Provide the (x, y) coordinate of the cell's center where the given text is located.  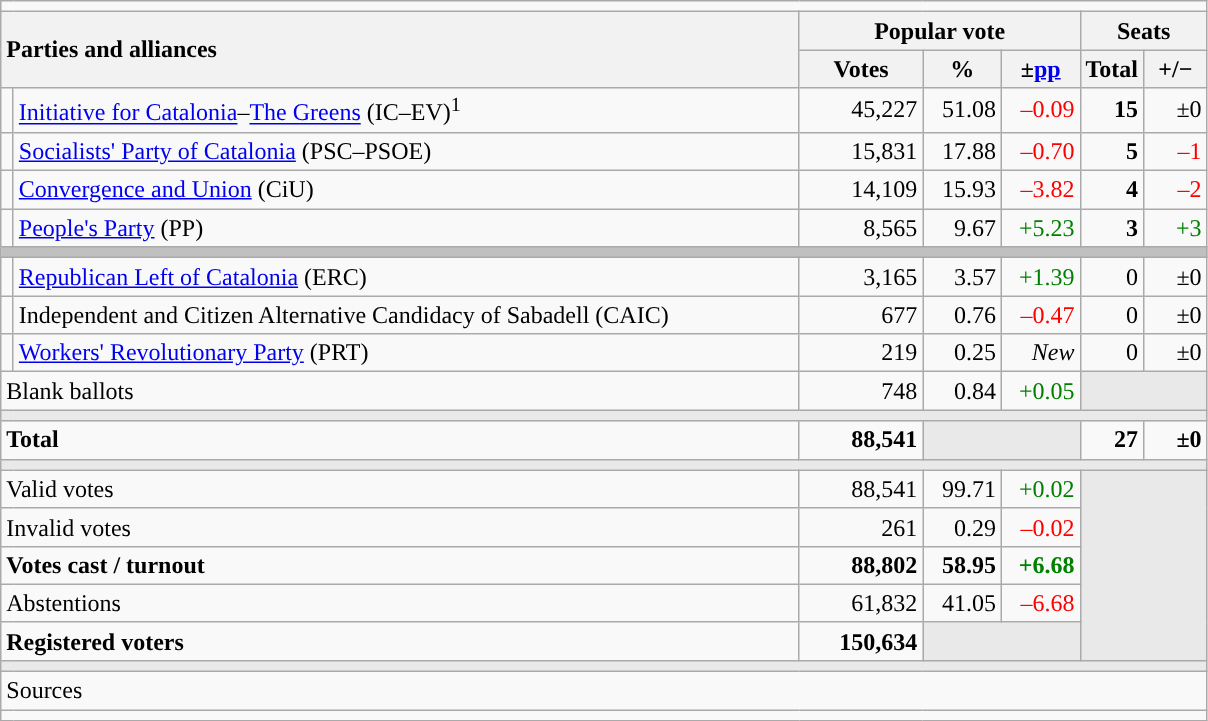
–1 (1176, 151)
0.76 (962, 315)
8,565 (861, 228)
Initiative for Catalonia–The Greens (IC–EV)1 (406, 110)
Blank ballots (400, 391)
Seats (1144, 31)
Registered voters (400, 641)
15.93 (962, 190)
Valid votes (400, 489)
61,832 (861, 603)
Popular vote (940, 31)
People's Party (PP) (406, 228)
+0.05 (1040, 391)
677 (861, 315)
27 (1112, 440)
Invalid votes (400, 527)
–0.47 (1040, 315)
219 (861, 353)
3 (1112, 228)
Votes cast / turnout (400, 565)
748 (861, 391)
Independent and Citizen Alternative Candidacy of Sabadell (CAIC) (406, 315)
58.95 (962, 565)
15,831 (861, 151)
–0.02 (1040, 527)
51.08 (962, 110)
0.29 (962, 527)
–0.70 (1040, 151)
15 (1112, 110)
17.88 (962, 151)
261 (861, 527)
–3.82 (1040, 190)
9.67 (962, 228)
3.57 (962, 277)
+6.68 (1040, 565)
+0.02 (1040, 489)
99.71 (962, 489)
150,634 (861, 641)
+5.23 (1040, 228)
% (962, 69)
Workers' Revolutionary Party (PRT) (406, 353)
–6.68 (1040, 603)
–2 (1176, 190)
Abstentions (400, 603)
0.25 (962, 353)
Convergence and Union (CiU) (406, 190)
0.84 (962, 391)
Parties and alliances (400, 50)
88,802 (861, 565)
New (1040, 353)
Socialists' Party of Catalonia (PSC–PSOE) (406, 151)
–0.09 (1040, 110)
14,109 (861, 190)
±pp (1040, 69)
Republican Left of Catalonia (ERC) (406, 277)
45,227 (861, 110)
Votes (861, 69)
+1.39 (1040, 277)
3,165 (861, 277)
5 (1112, 151)
Sources (604, 691)
41.05 (962, 603)
+/− (1176, 69)
+3 (1176, 228)
4 (1112, 190)
